Return the (X, Y) coordinate for the center point of the cell that contains the specified text.  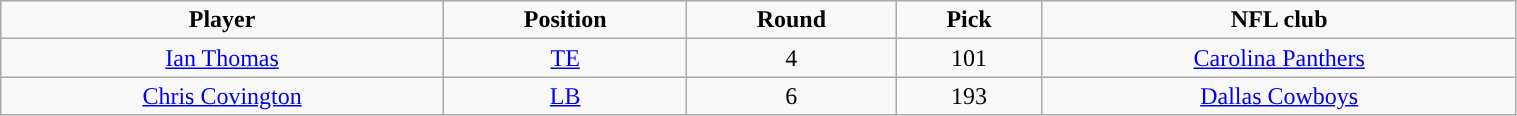
Ian Thomas (222, 58)
Carolina Panthers (1279, 58)
Dallas Cowboys (1279, 96)
TE (565, 58)
Position (565, 20)
Round (792, 20)
Player (222, 20)
Pick (969, 20)
NFL club (1279, 20)
LB (565, 96)
6 (792, 96)
Chris Covington (222, 96)
4 (792, 58)
101 (969, 58)
193 (969, 96)
